Detect which cell encompasses the target text, then output its [x, y] center coordinate. 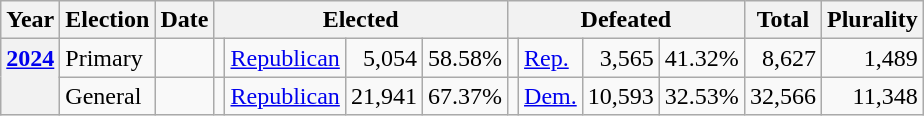
Year [30, 20]
Defeated [626, 20]
Dem. [551, 96]
10,593 [620, 96]
67.37% [464, 96]
41.32% [702, 58]
Election [108, 20]
5,054 [384, 58]
Plurality [872, 20]
Elected [361, 20]
11,348 [872, 96]
32.53% [702, 96]
Primary [108, 58]
Rep. [551, 58]
21,941 [384, 96]
Date [184, 20]
58.58% [464, 58]
32,566 [782, 96]
1,489 [872, 58]
General [108, 96]
8,627 [782, 58]
Total [782, 20]
2024 [30, 77]
3,565 [620, 58]
